Extract the [X, Y] coordinate from the center of the cell holding the provided text.  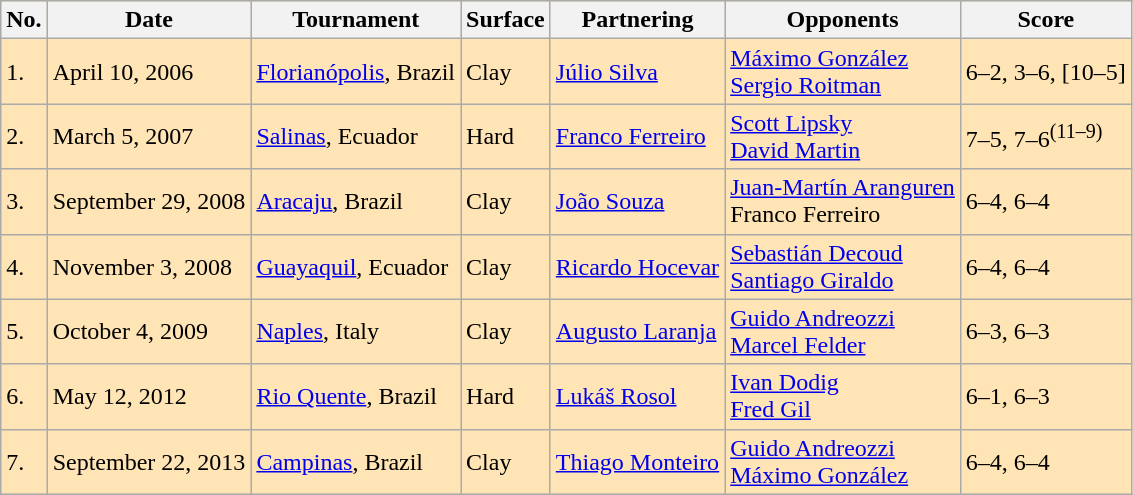
5. [24, 332]
September 29, 2008 [149, 202]
September 22, 2013 [149, 462]
Thiago Monteiro [637, 462]
Juan-Martín Aranguren Franco Ferreiro [843, 202]
Rio Quente, Brazil [356, 396]
Naples, Italy [356, 332]
1. [24, 72]
2. [24, 136]
Guido Andreozzi Marcel Felder [843, 332]
Guayaquil, Ecuador [356, 266]
Tournament [356, 20]
Máximo González Sergio Roitman [843, 72]
João Souza [637, 202]
Ricardo Hocevar [637, 266]
Opponents [843, 20]
Lukáš Rosol [637, 396]
6. [24, 396]
6–2, 3–6, [10–5] [1046, 72]
Ivan Dodig Fred Gil [843, 396]
4. [24, 266]
7. [24, 462]
Júlio Silva [637, 72]
Surface [506, 20]
No. [24, 20]
Partnering [637, 20]
Sebastián Decoud Santiago Giraldo [843, 266]
Guido Andreozzi Máximo González [843, 462]
Franco Ferreiro [637, 136]
Aracaju, Brazil [356, 202]
November 3, 2008 [149, 266]
Score [1046, 20]
April 10, 2006 [149, 72]
October 4, 2009 [149, 332]
Augusto Laranja [637, 332]
Florianópolis, Brazil [356, 72]
6–3, 6–3 [1046, 332]
Campinas, Brazil [356, 462]
6–1, 6–3 [1046, 396]
3. [24, 202]
March 5, 2007 [149, 136]
7–5, 7–6(11–9) [1046, 136]
May 12, 2012 [149, 396]
Salinas, Ecuador [356, 136]
Date [149, 20]
Scott Lipsky David Martin [843, 136]
